From the cell containing the given text, extract its center point as [X, Y] coordinate. 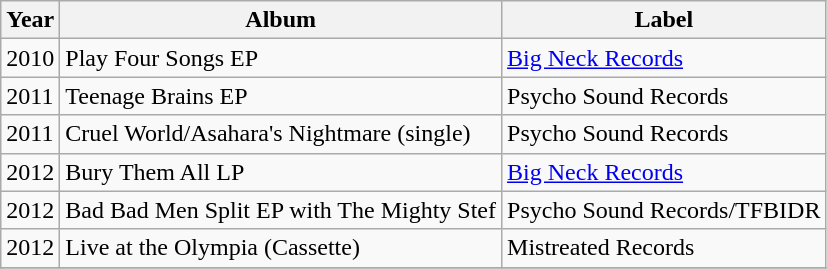
2010 [30, 58]
Psycho Sound Records/TFBIDR [664, 210]
Live at the Olympia (Cassette) [281, 248]
Mistreated Records [664, 248]
Bury Them All LP [281, 172]
Play Four Songs EP [281, 58]
Album [281, 20]
Bad Bad Men Split EP with The Mighty Stef [281, 210]
Label [664, 20]
Cruel World/Asahara's Nightmare (single) [281, 134]
Teenage Brains EP [281, 96]
Year [30, 20]
